Scan for the cell matching the given text and deliver its (X, Y) coordinate at center. 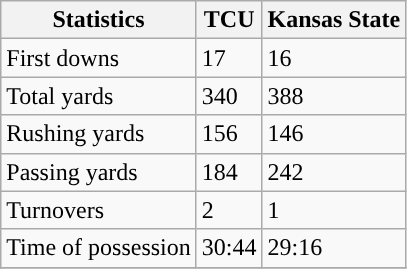
156 (229, 134)
Rushing yards (99, 134)
TCU (229, 20)
Total yards (99, 96)
Passing yards (99, 172)
146 (334, 134)
242 (334, 172)
Kansas State (334, 20)
2 (229, 210)
184 (229, 172)
340 (229, 96)
Time of possession (99, 248)
29:16 (334, 248)
Turnovers (99, 210)
16 (334, 58)
First downs (99, 58)
1 (334, 210)
Statistics (99, 20)
388 (334, 96)
30:44 (229, 248)
17 (229, 58)
